Scan for the cell matching the given text and deliver its (x, y) coordinate at center. 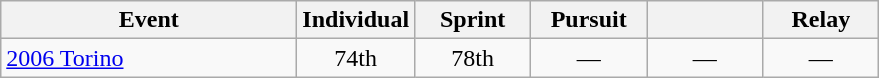
Individual (356, 20)
78th (473, 58)
74th (356, 58)
2006 Torino (149, 58)
Relay (821, 20)
Sprint (473, 20)
Event (149, 20)
Pursuit (589, 20)
